Locate the cell with the specified text and output its (X, Y) center coordinate. 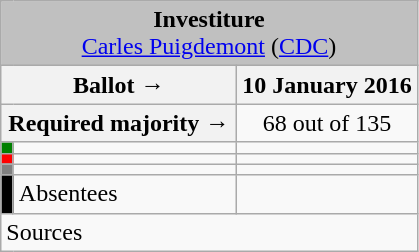
10 January 2016 (327, 85)
Absentees (125, 194)
Sources (209, 232)
68 out of 135 (327, 123)
Required majority → (119, 123)
InvestitureCarles Puigdemont (CDC) (209, 34)
Ballot → (119, 85)
